Detect which cell encompasses the target text, then output its (X, Y) center coordinate. 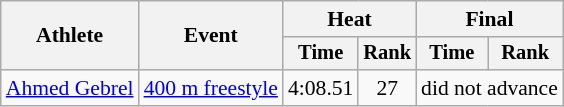
Athlete (70, 36)
4:08.51 (320, 88)
Final (490, 19)
400 m freestyle (211, 88)
Heat (350, 19)
Event (211, 36)
27 (387, 88)
Ahmed Gebrel (70, 88)
did not advance (490, 88)
